Determine the (x, y) coordinate at the center of the cell enclosing the given text.  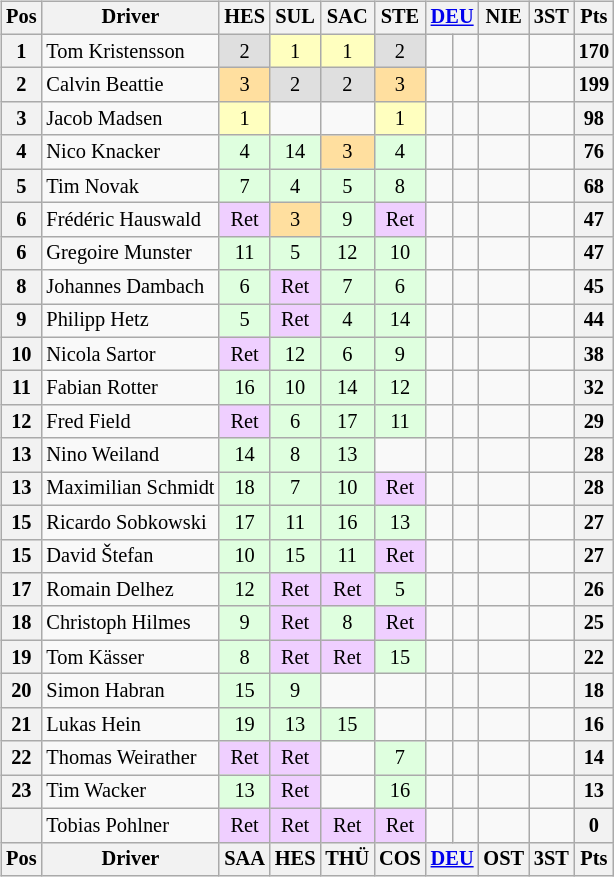
Ricardo Sobkowski (130, 522)
SUL (295, 18)
25 (594, 623)
Tobias Pohlner (130, 825)
STE (400, 18)
Nico Knacker (130, 152)
Fred Field (130, 422)
20 (21, 691)
32 (594, 388)
Nicola Sartor (130, 354)
23 (21, 792)
Johannes Dambach (130, 287)
Tim Novak (130, 186)
Tom Kristensson (130, 51)
Simon Habran (130, 691)
21 (21, 724)
45 (594, 287)
THÜ (347, 859)
Gregoire Munster (130, 253)
Tom Kässer (130, 657)
Nino Weiland (130, 455)
Fabian Rotter (130, 388)
Romain Delhez (130, 590)
Thomas Weirather (130, 758)
38 (594, 354)
Frédéric Hauswald (130, 220)
76 (594, 152)
26 (594, 590)
44 (594, 321)
Maximilian Schmidt (130, 489)
SAA (244, 859)
29 (594, 422)
OST (503, 859)
0 (594, 825)
Philipp Hetz (130, 321)
NIE (503, 18)
SAC (347, 18)
170 (594, 51)
Jacob Madsen (130, 119)
199 (594, 85)
Lukas Hein (130, 724)
David Štefan (130, 556)
98 (594, 119)
Calvin Beattie (130, 85)
COS (400, 859)
Tim Wacker (130, 792)
Christoph Hilmes (130, 623)
68 (594, 186)
